Determine the [x, y] coordinate at the center of the cell enclosing the given text.  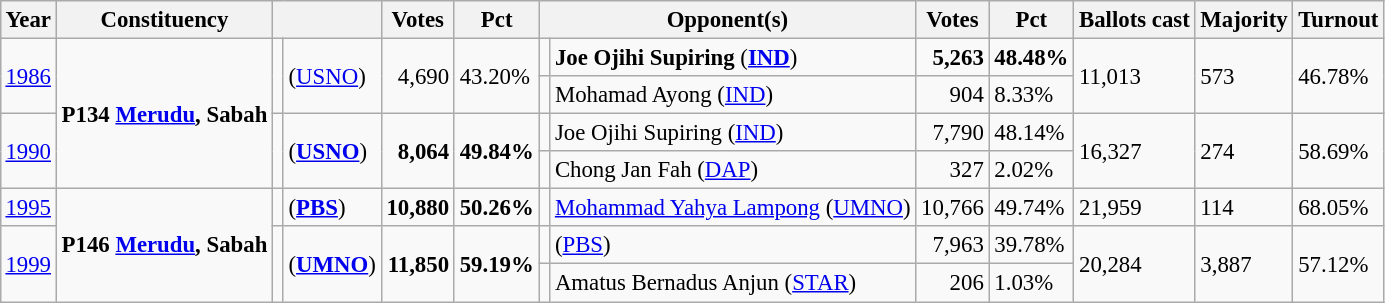
274 [1244, 152]
68.05% [1338, 208]
20,284 [1134, 264]
P134 Merudu, Sabah [164, 113]
206 [952, 283]
16,327 [1134, 152]
904 [952, 95]
39.78% [1032, 245]
1990 [28, 152]
57.12% [1338, 264]
2.02% [1032, 170]
11,850 [418, 264]
49.74% [1032, 208]
Opponent(s) [728, 20]
10,766 [952, 208]
48.14% [1032, 133]
58.69% [1338, 152]
Mohammad Yahya Lampong (UMNO) [733, 208]
10,880 [418, 208]
50.26% [496, 208]
Amatus Bernadus Anjun (STAR) [733, 283]
Turnout [1338, 20]
P146 Merudu, Sabah [164, 246]
Majority [1244, 20]
327 [952, 170]
Mohamad Ayong (IND) [733, 95]
114 [1244, 208]
21,959 [1134, 208]
49.84% [496, 152]
59.19% [496, 264]
1.03% [1032, 283]
Ballots cast [1134, 20]
46.78% [1338, 76]
43.20% [496, 76]
8,064 [418, 152]
Chong Jan Fah (DAP) [733, 170]
48.48% [1032, 57]
Year [28, 20]
7,790 [952, 133]
Constituency [164, 20]
8.33% [1032, 95]
3,887 [1244, 264]
11,013 [1134, 76]
4,690 [418, 76]
5,263 [952, 57]
(UMNO) [332, 264]
1986 [28, 76]
1999 [28, 264]
573 [1244, 76]
1995 [28, 208]
7,963 [952, 245]
